Return the [x, y] coordinate for the center point of the cell that contains the specified text.  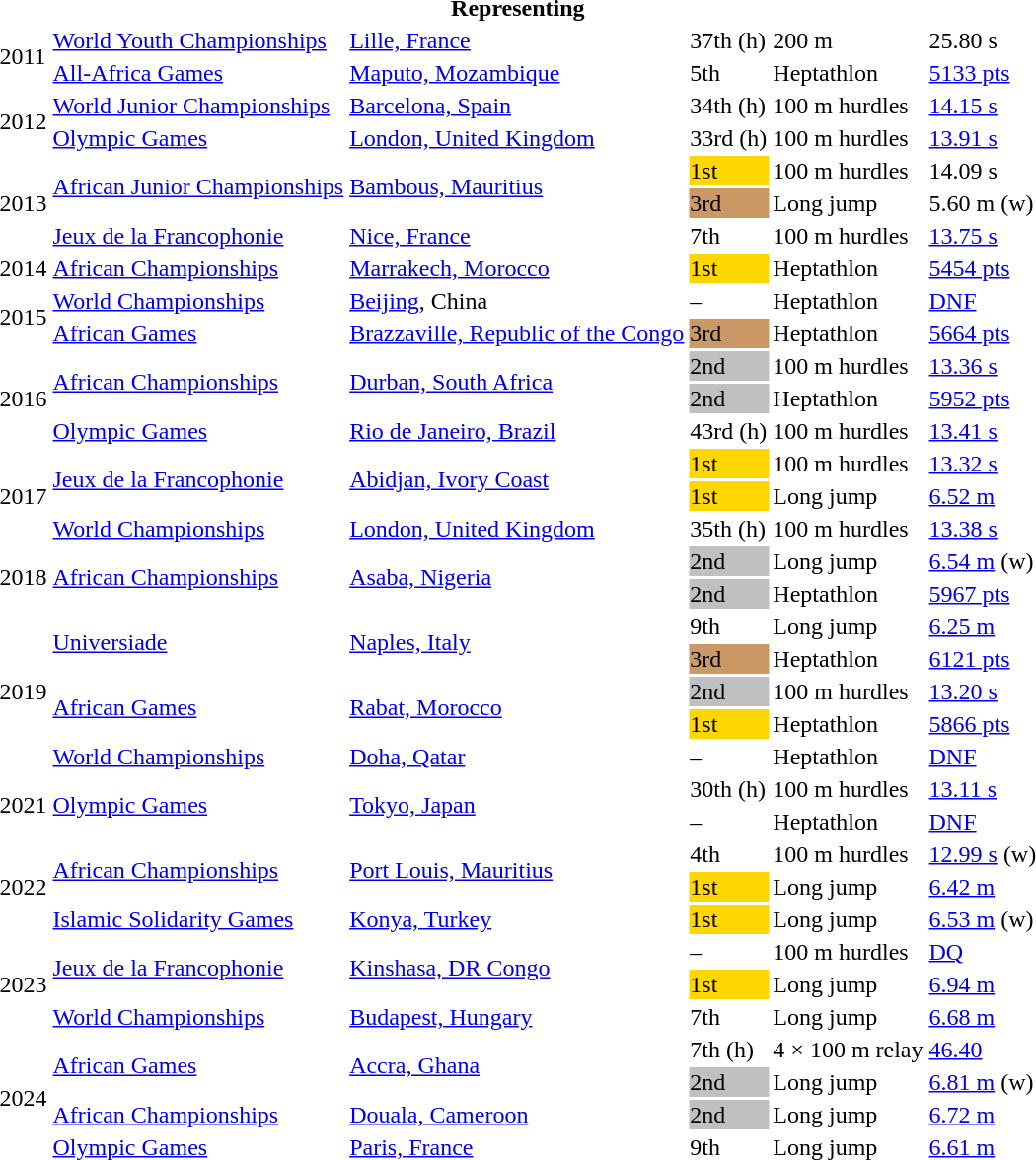
Doha, Qatar [517, 757]
34th (h) [728, 106]
4 × 100 m relay [849, 1050]
Rabat, Morocco [517, 708]
Islamic Solidarity Games [198, 919]
Abidjan, Ivory Coast [517, 479]
200 m [849, 40]
Douala, Cameroon [517, 1115]
Brazzaville, Republic of the Congo [517, 333]
Port Louis, Mauritius [517, 870]
Asaba, Nigeria [517, 578]
5th [728, 73]
4th [728, 854]
7th (h) [728, 1050]
30th (h) [728, 789]
Maputo, Mozambique [517, 73]
33rd (h) [728, 138]
Bambous, Mauritius [517, 187]
Accra, Ghana [517, 1065]
Lille, France [517, 40]
Naples, Italy [517, 643]
Tokyo, Japan [517, 805]
Marrakech, Morocco [517, 268]
World Youth Championships [198, 40]
9th [728, 626]
Rio de Janeiro, Brazil [517, 431]
African Junior Championships [198, 187]
Beijing, China [517, 301]
Nice, France [517, 236]
Konya, Turkey [517, 919]
Universiade [198, 643]
Durban, South Africa [517, 383]
Kinshasa, DR Congo [517, 969]
Budapest, Hungary [517, 1017]
35th (h) [728, 529]
All-Africa Games [198, 73]
World Junior Championships [198, 106]
37th (h) [728, 40]
43rd (h) [728, 431]
Barcelona, Spain [517, 106]
